Find where the given text appears and provide that cell's center as (X, Y) coordinate. 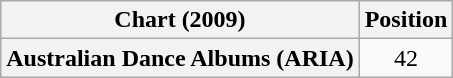
Australian Dance Albums (ARIA) (180, 58)
42 (406, 58)
Position (406, 20)
Chart (2009) (180, 20)
